Pinpoint the cell where the given text exists, returning its (x, y) midpoint coordinate. 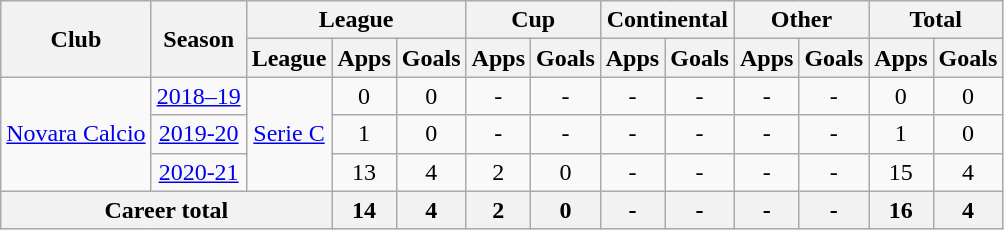
14 (364, 210)
Career total (166, 210)
2020-21 (198, 172)
Club (76, 39)
2018–19 (198, 96)
15 (901, 172)
Continental (667, 20)
Cup (533, 20)
Other (801, 20)
Season (198, 39)
Total (936, 20)
13 (364, 172)
Novara Calcio (76, 134)
Serie C (289, 134)
2019-20 (198, 134)
16 (901, 210)
